Extract the [X, Y] coordinate from the center of the cell holding the provided text.  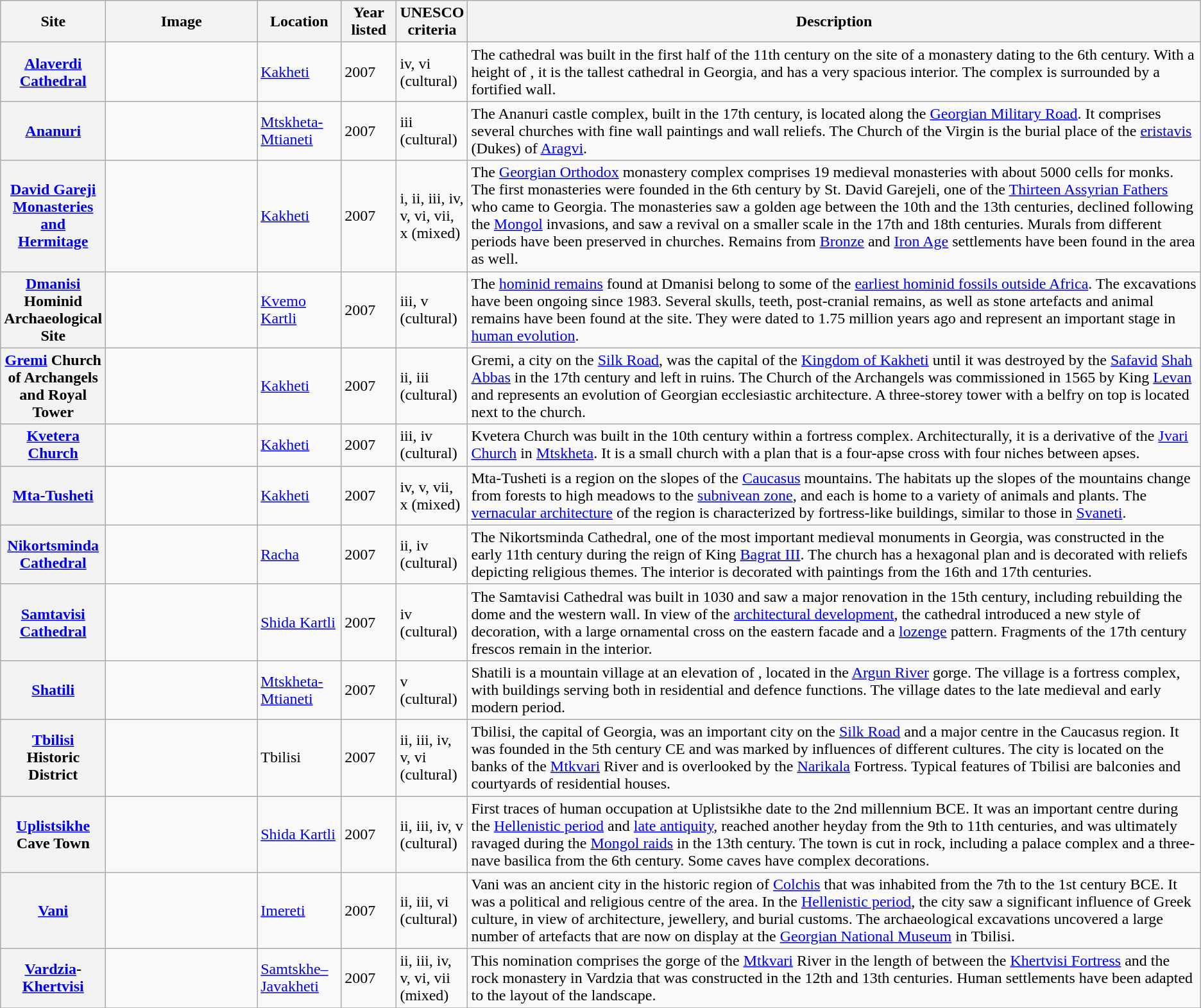
Location [299, 22]
iv, v, vii, x (mixed) [432, 495]
Year listed [369, 22]
Samtskhe–Javakheti [299, 978]
Imereti [299, 911]
ii, iii, iv, v, vi (cultural) [432, 757]
iv (cultural) [432, 622]
v (cultural) [432, 690]
iii (cultural) [432, 131]
Shatili [53, 690]
Racha [299, 554]
iii, v (cultural) [432, 309]
Gremi Church of Archangels and Royal Tower [53, 386]
ii, iii, vi (cultural) [432, 911]
Description [834, 22]
ii, iii (cultural) [432, 386]
ii, iii, iv, v, vi, vii (mixed) [432, 978]
ii, iii, iv, v (cultural) [432, 834]
iii, iv (cultural) [432, 445]
Samtavisi Cathedral [53, 622]
i, ii, iii, iv, v, vi, vii, x (mixed) [432, 216]
David Gareji Monasteries and Hermitage [53, 216]
Alaverdi Cathedral [53, 72]
Tbilisi Historic District [53, 757]
Vardzia-Khertvisi [53, 978]
Mta-Tusheti [53, 495]
ii, iv (cultural) [432, 554]
Vani [53, 911]
iv, vi (cultural) [432, 72]
Image [182, 22]
Tbilisi [299, 757]
Kvetera Church [53, 445]
Uplistsikhe Cave Town [53, 834]
Site [53, 22]
Nikortsminda Cathedral [53, 554]
UNESCO criteria [432, 22]
Dmanisi Hominid Archaeological Site [53, 309]
Kvemo Kartli [299, 309]
Ananuri [53, 131]
